From the cell containing the given text, extract its center point as (x, y) coordinate. 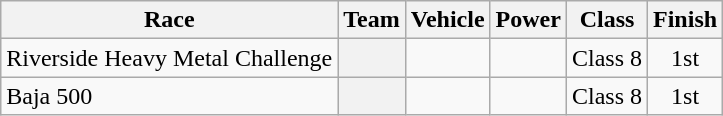
Team (372, 20)
Baja 500 (170, 96)
Race (170, 20)
Power (528, 20)
Riverside Heavy Metal Challenge (170, 58)
Class (606, 20)
Finish (686, 20)
Vehicle (448, 20)
